Output the [X, Y] coordinate of the center of the cell containing the given text.  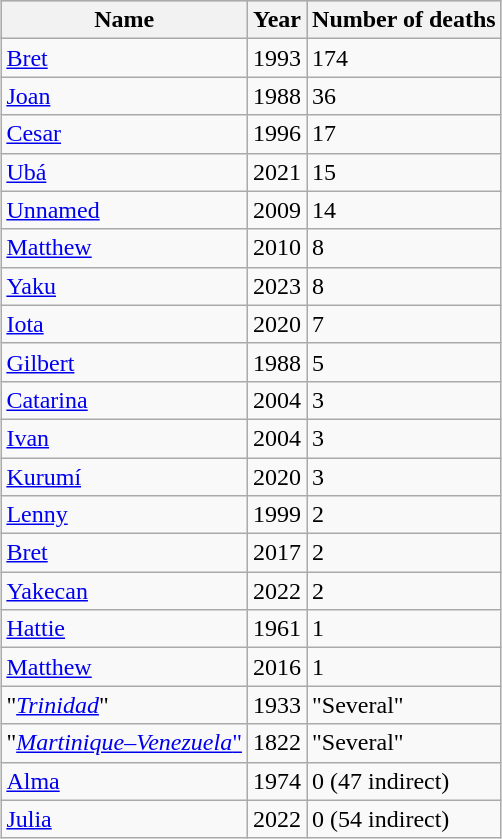
Joan [124, 96]
2016 [276, 667]
Julia [124, 819]
1961 [276, 629]
Ivan [124, 438]
1822 [276, 743]
14 [404, 210]
2009 [276, 210]
2010 [276, 248]
Cesar [124, 134]
Alma [124, 781]
2023 [276, 286]
Catarina [124, 400]
0 (47 indirect) [404, 781]
1933 [276, 705]
Kurumí [124, 477]
Ubá [124, 172]
Hattie [124, 629]
36 [404, 96]
"Trinidad" [124, 705]
Number of deaths [404, 20]
Yakecan [124, 591]
Gilbert [124, 362]
1996 [276, 134]
174 [404, 58]
1993 [276, 58]
Unnamed [124, 210]
0 (54 indirect) [404, 819]
15 [404, 172]
Name [124, 20]
Lenny [124, 515]
7 [404, 324]
Year [276, 20]
Iota [124, 324]
17 [404, 134]
1999 [276, 515]
2021 [276, 172]
2017 [276, 553]
1974 [276, 781]
Yaku [124, 286]
5 [404, 362]
"Martinique–Venezuela" [124, 743]
